Detect which cell encompasses the target text, then output its [x, y] center coordinate. 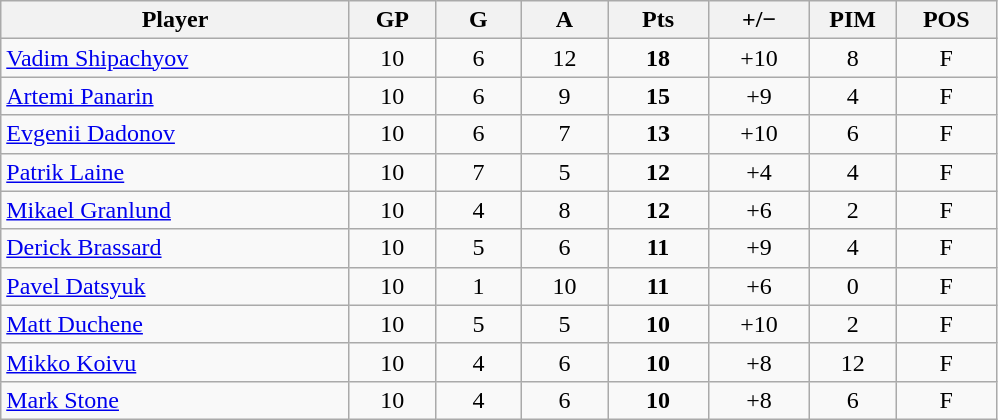
POS [946, 20]
Pts [658, 20]
Matt Duchene [176, 324]
+4 [760, 172]
0 [853, 286]
1 [478, 286]
Artemi Panarin [176, 96]
Vadim Shipachyov [176, 58]
Patrik Laine [176, 172]
+/− [760, 20]
Pavel Datsyuk [176, 286]
G [478, 20]
9 [564, 96]
Player [176, 20]
PIM [853, 20]
Mikael Granlund [176, 210]
Mikko Koivu [176, 362]
18 [658, 58]
A [564, 20]
Derick Brassard [176, 248]
15 [658, 96]
Mark Stone [176, 400]
13 [658, 134]
GP [392, 20]
Evgenii Dadonov [176, 134]
